Find where the given text appears and provide that cell's center as [X, Y] coordinate. 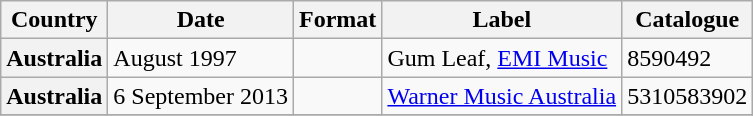
Date [201, 20]
6 September 2013 [201, 96]
Catalogue [688, 20]
Warner Music Australia [502, 96]
5310583902 [688, 96]
Country [54, 20]
Format [338, 20]
Label [502, 20]
Gum Leaf, EMI Music [502, 58]
8590492 [688, 58]
August 1997 [201, 58]
